Provide the [x, y] coordinate of the cell's center where the given text is located.  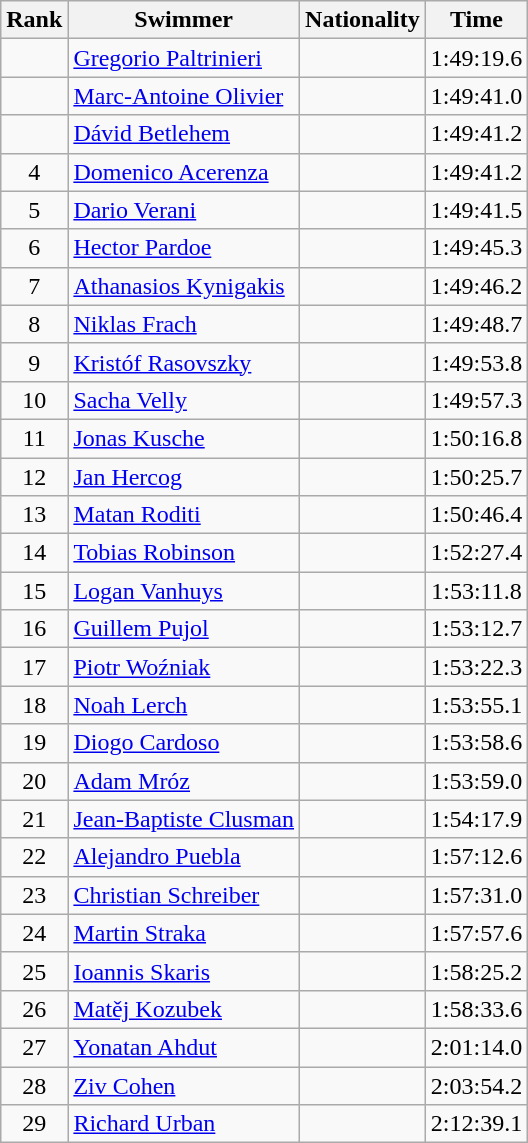
Ziv Cohen [184, 1085]
Diogo Cardoso [184, 743]
Dario Verani [184, 210]
28 [34, 1085]
Athanasios Kynigakis [184, 286]
1:53:58.6 [476, 743]
1:53:11.8 [476, 591]
1:53:55.1 [476, 705]
Yonatan Ahdut [184, 1047]
1:49:19.6 [476, 58]
4 [34, 172]
Gregorio Paltrinieri [184, 58]
1:49:46.2 [476, 286]
Tobias Robinson [184, 553]
1:54:17.9 [476, 819]
Hector Pardoe [184, 248]
Ioannis Skaris [184, 971]
Time [476, 20]
Marc-Antoine Olivier [184, 96]
Jean-Baptiste Clusman [184, 819]
13 [34, 515]
Nationality [363, 20]
Domenico Acerenza [184, 172]
2:03:54.2 [476, 1085]
Swimmer [184, 20]
Niklas Frach [184, 324]
1:50:25.7 [476, 477]
Matěj Kozubek [184, 1009]
18 [34, 705]
Sacha Velly [184, 400]
6 [34, 248]
24 [34, 933]
Dávid Betlehem [184, 134]
1:53:59.0 [476, 781]
1:57:12.6 [476, 857]
Logan Vanhuys [184, 591]
27 [34, 1047]
Martin Straka [184, 933]
Kristóf Rasovszky [184, 362]
Jonas Kusche [184, 438]
11 [34, 438]
Matan Roditi [184, 515]
10 [34, 400]
2:01:14.0 [476, 1047]
Guillem Pujol [184, 629]
7 [34, 286]
21 [34, 819]
1:49:53.8 [476, 362]
25 [34, 971]
Adam Mróz [184, 781]
Rank [34, 20]
1:49:45.3 [476, 248]
19 [34, 743]
Jan Hercog [184, 477]
1:49:48.7 [476, 324]
1:57:57.6 [476, 933]
Richard Urban [184, 1124]
5 [34, 210]
Piotr Woźniak [184, 667]
Noah Lerch [184, 705]
1:57:31.0 [476, 895]
1:50:16.8 [476, 438]
1:52:27.4 [476, 553]
1:53:22.3 [476, 667]
1:49:57.3 [476, 400]
1:49:41.0 [476, 96]
14 [34, 553]
17 [34, 667]
1:50:46.4 [476, 515]
1:58:33.6 [476, 1009]
20 [34, 781]
12 [34, 477]
Christian Schreiber [184, 895]
29 [34, 1124]
16 [34, 629]
26 [34, 1009]
9 [34, 362]
1:49:41.5 [476, 210]
23 [34, 895]
8 [34, 324]
Alejandro Puebla [184, 857]
22 [34, 857]
2:12:39.1 [476, 1124]
15 [34, 591]
1:53:12.7 [476, 629]
1:58:25.2 [476, 971]
